Locate the cell with the specified text and output its (X, Y) center coordinate. 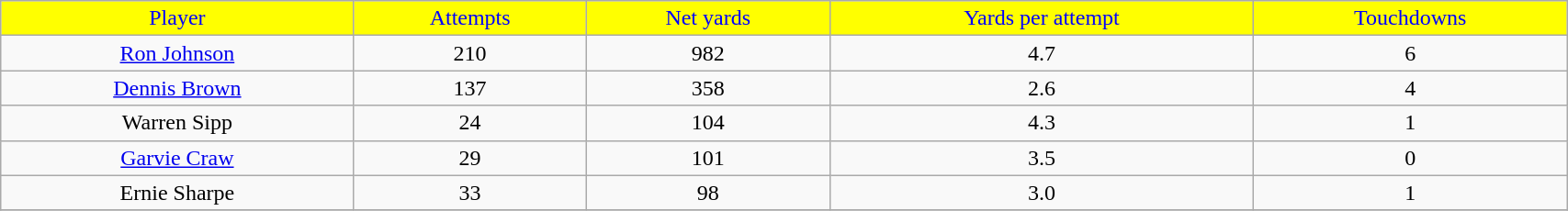
0 (1411, 158)
104 (707, 123)
98 (707, 193)
3.0 (1042, 193)
Dennis Brown (177, 88)
3.5 (1042, 158)
4 (1411, 88)
4.7 (1042, 53)
4.3 (1042, 123)
Net yards (707, 18)
Touchdowns (1411, 18)
24 (470, 123)
101 (707, 158)
Attempts (470, 18)
Yards per attempt (1042, 18)
358 (707, 88)
29 (470, 158)
2.6 (1042, 88)
33 (470, 193)
Player (177, 18)
210 (470, 53)
Warren Sipp (177, 123)
982 (707, 53)
Ron Johnson (177, 53)
6 (1411, 53)
Garvie Craw (177, 158)
Ernie Sharpe (177, 193)
137 (470, 88)
